Output the (X, Y) coordinate of the center of the cell containing the given text.  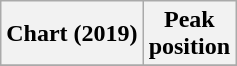
Peakposition (189, 34)
Chart (2019) (72, 34)
